Extract the (x, y) coordinate from the center of the cell holding the provided text.  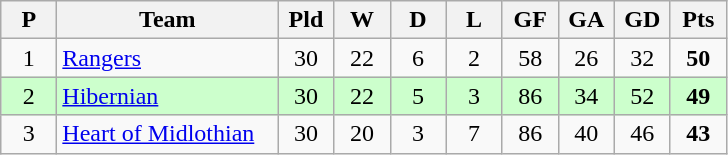
GD (642, 20)
43 (698, 134)
58 (530, 58)
P (29, 20)
50 (698, 58)
20 (362, 134)
Hibernian (168, 96)
Team (168, 20)
W (362, 20)
5 (418, 96)
Rangers (168, 58)
46 (642, 134)
40 (586, 134)
49 (698, 96)
34 (586, 96)
GF (530, 20)
Pts (698, 20)
L (474, 20)
Pld (306, 20)
32 (642, 58)
7 (474, 134)
Heart of Midlothian (168, 134)
6 (418, 58)
52 (642, 96)
26 (586, 58)
GA (586, 20)
D (418, 20)
1 (29, 58)
